Return (x, y) of the center of cell containing provided text 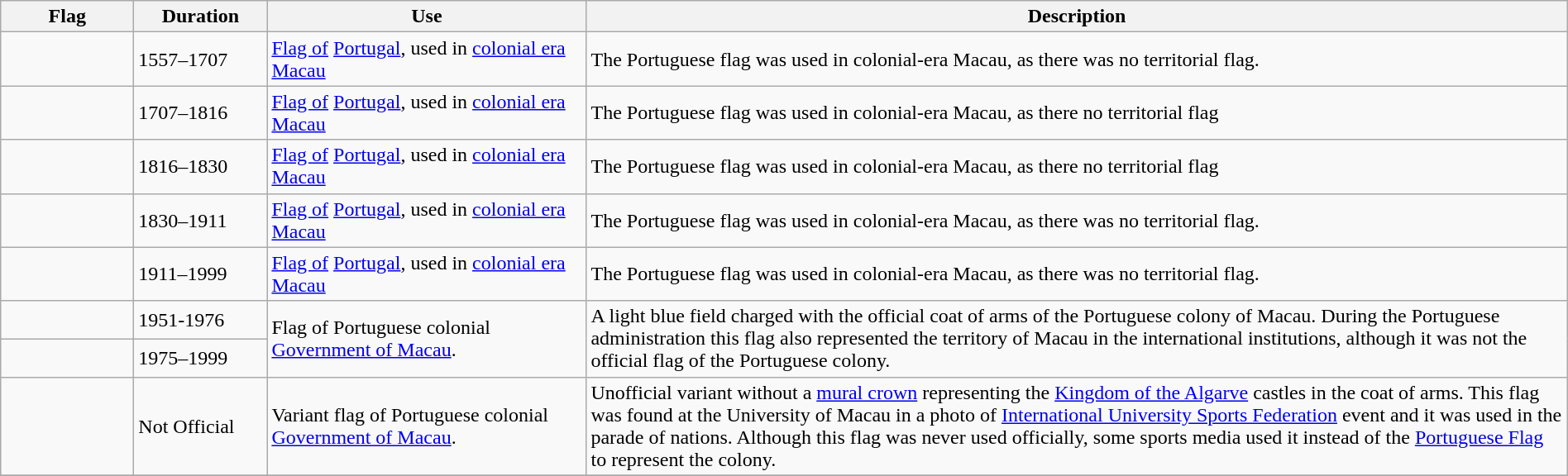
Use (427, 17)
1557–1707 (200, 59)
Flag of Portuguese colonial Government of Macau. (427, 339)
1951-1976 (200, 320)
1816–1830 (200, 167)
1975–1999 (200, 358)
1707–1816 (200, 112)
Flag (68, 17)
1830–1911 (200, 220)
Duration (200, 17)
Variant flag of Portuguese colonial Government of Macau. (427, 426)
Not Official (200, 426)
1911–1999 (200, 274)
Description (1077, 17)
